Return [x, y] of the center of cell containing provided text 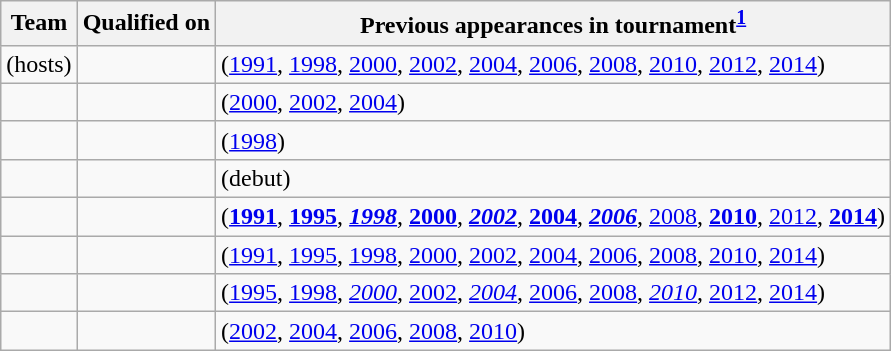
Qualified on [146, 24]
(1991, 1995, 1998, 2000, 2002, 2004, 2006, 2008, 2010, 2014) [554, 255]
(1995, 1998, 2000, 2002, 2004, 2006, 2008, 2010, 2012, 2014) [554, 293]
Previous appearances in tournament1 [554, 24]
Team [39, 24]
(1991, 1998, 2000, 2002, 2004, 2006, 2008, 2010, 2012, 2014) [554, 64]
(2002, 2004, 2006, 2008, 2010) [554, 331]
(2000, 2002, 2004) [554, 102]
(1998) [554, 140]
(hosts) [39, 64]
(1991, 1995, 1998, 2000, 2002, 2004, 2006, 2008, 2010, 2012, 2014) [554, 217]
(debut) [554, 178]
